Find where the given text appears and provide that cell's center as [X, Y] coordinate. 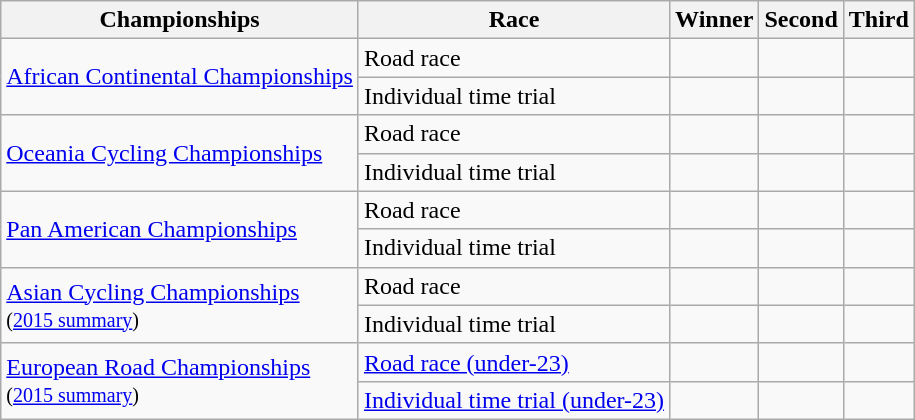
Championships [180, 20]
Asian Cycling Championships (2015 summary) [180, 305]
Winner [714, 20]
Second [801, 20]
European Road Championships (2015 summary) [180, 381]
Third [878, 20]
Race [514, 20]
Oceania Cycling Championships [180, 153]
Individual time trial (under-23) [514, 400]
Road race (under-23) [514, 362]
African Continental Championships [180, 77]
Pan American Championships [180, 229]
